Identify which cell holds the provided text, then report its (X, Y) central coordinate. 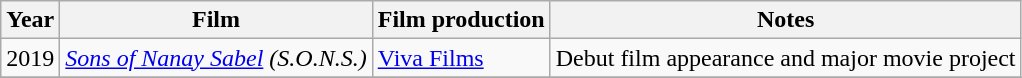
Notes (786, 20)
Year (30, 20)
Sons of Nanay Sabel (S.O.N.S.) (216, 58)
Viva Films (461, 58)
Film (216, 20)
Film production (461, 20)
2019 (30, 58)
Debut film appearance and major movie project (786, 58)
